Locate the cell with the specified text and output its (X, Y) center coordinate. 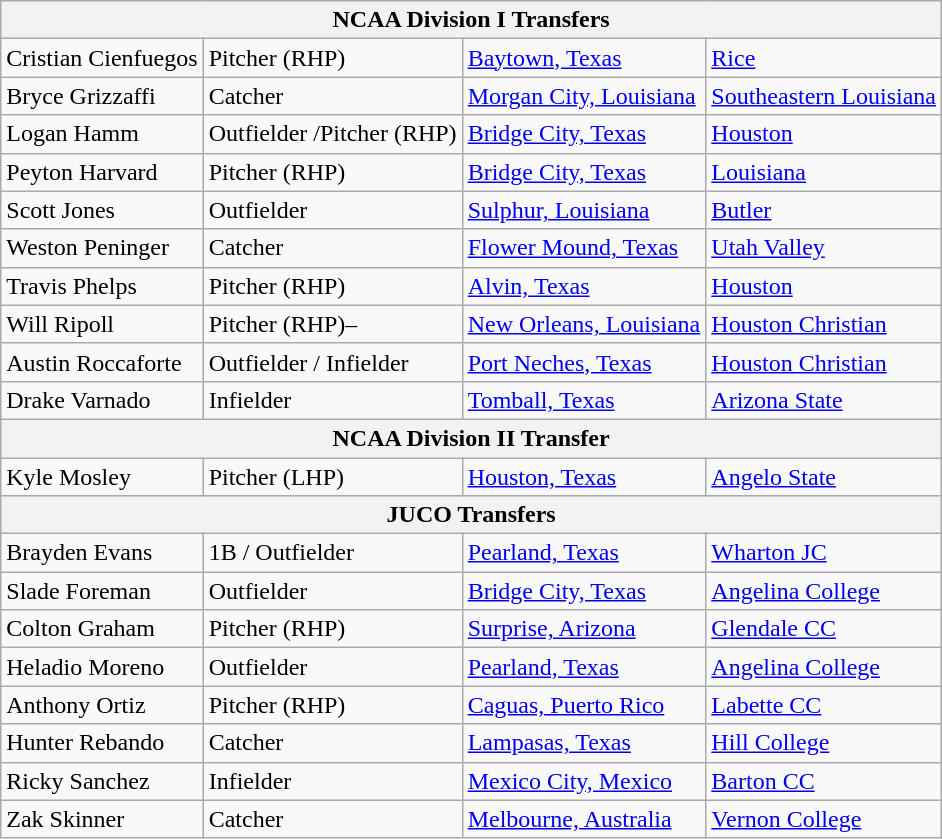
Weston Peninger (102, 248)
Logan Hamm (102, 134)
Southeastern Louisiana (824, 96)
Hunter Rebando (102, 743)
Sulphur, Louisiana (584, 210)
Mexico City, Mexico (584, 781)
Drake Varnado (102, 400)
Slade Foreman (102, 591)
Travis Phelps (102, 286)
Zak Skinner (102, 819)
Pitcher (LHP) (332, 477)
Ricky Sanchez (102, 781)
Arizona State (824, 400)
Rice (824, 58)
Port Neches, Texas (584, 362)
Surprise, Arizona (584, 629)
Scott Jones (102, 210)
New Orleans, Louisiana (584, 324)
Vernon College (824, 819)
1B / Outfielder (332, 553)
Colton Graham (102, 629)
Louisiana (824, 172)
Wharton JC (824, 553)
Tomball, Texas (584, 400)
Will Ripoll (102, 324)
Angelo State (824, 477)
NCAA Division I Transfers (472, 20)
Kyle Mosley (102, 477)
Hill College (824, 743)
Bryce Grizzaffi (102, 96)
Lampasas, Texas (584, 743)
Melbourne, Australia (584, 819)
Anthony Ortiz (102, 705)
Baytown, Texas (584, 58)
Butler (824, 210)
Houston, Texas (584, 477)
Brayden Evans (102, 553)
JUCO Transfers (472, 515)
Barton CC (824, 781)
Outfielder /Pitcher (RHP) (332, 134)
Labette CC (824, 705)
Utah Valley (824, 248)
Alvin, Texas (584, 286)
NCAA Division II Transfer (472, 438)
Flower Mound, Texas (584, 248)
Heladio Moreno (102, 667)
Outfielder / Infielder (332, 362)
Morgan City, Louisiana (584, 96)
Pitcher (RHP)– (332, 324)
Glendale CC (824, 629)
Peyton Harvard (102, 172)
Cristian Cienfuegos (102, 58)
Caguas, Puerto Rico (584, 705)
Austin Roccaforte (102, 362)
